Detect which cell encompasses the target text, then output its (X, Y) center coordinate. 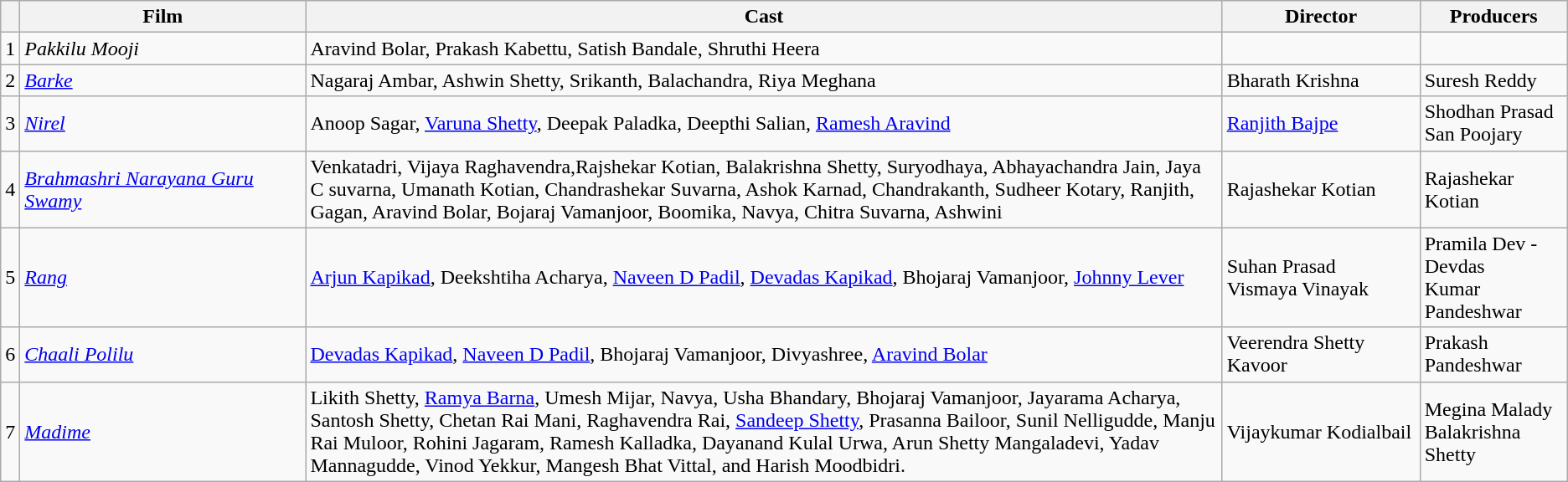
Prakash Pandeshwar (1493, 355)
Rang (162, 278)
Megina MaladyBalakrishna Shetty (1493, 432)
4 (10, 189)
5 (10, 278)
Suhan PrasadVismaya Vinayak (1321, 278)
Nirel (162, 124)
Film (162, 17)
Pakkilu Mooji (162, 49)
Barke (162, 80)
7 (10, 432)
Vijaykumar Kodialbail (1321, 432)
Cast (764, 17)
Nagaraj Ambar, Ashwin Shetty, Srikanth, Balachandra, Riya Meghana (764, 80)
1 (10, 49)
6 (10, 355)
3 (10, 124)
Aravind Bolar, Prakash Kabettu, Satish Bandale, Shruthi Heera (764, 49)
Bharath Krishna (1321, 80)
Arjun Kapikad, Deekshtiha Acharya, Naveen D Padil, Devadas Kapikad, Bhojaraj Vamanjoor, Johnny Lever (764, 278)
Veerendra Shetty Kavoor (1321, 355)
Brahmashri Narayana Guru Swamy (162, 189)
Shodhan PrasadSan Poojary (1493, 124)
Suresh Reddy (1493, 80)
Producers (1493, 17)
Anoop Sagar, Varuna Shetty, Deepak Paladka, Deepthi Salian, Ramesh Aravind (764, 124)
2 (10, 80)
Pramila Dev - DevdasKumar Pandeshwar (1493, 278)
Director (1321, 17)
Ranjith Bajpe (1321, 124)
Chaali Polilu (162, 355)
Madime (162, 432)
Devadas Kapikad, Naveen D Padil, Bhojaraj Vamanjoor, Divyashree, Aravind Bolar (764, 355)
